Output the (x, y) coordinate of the center of the cell containing the given text.  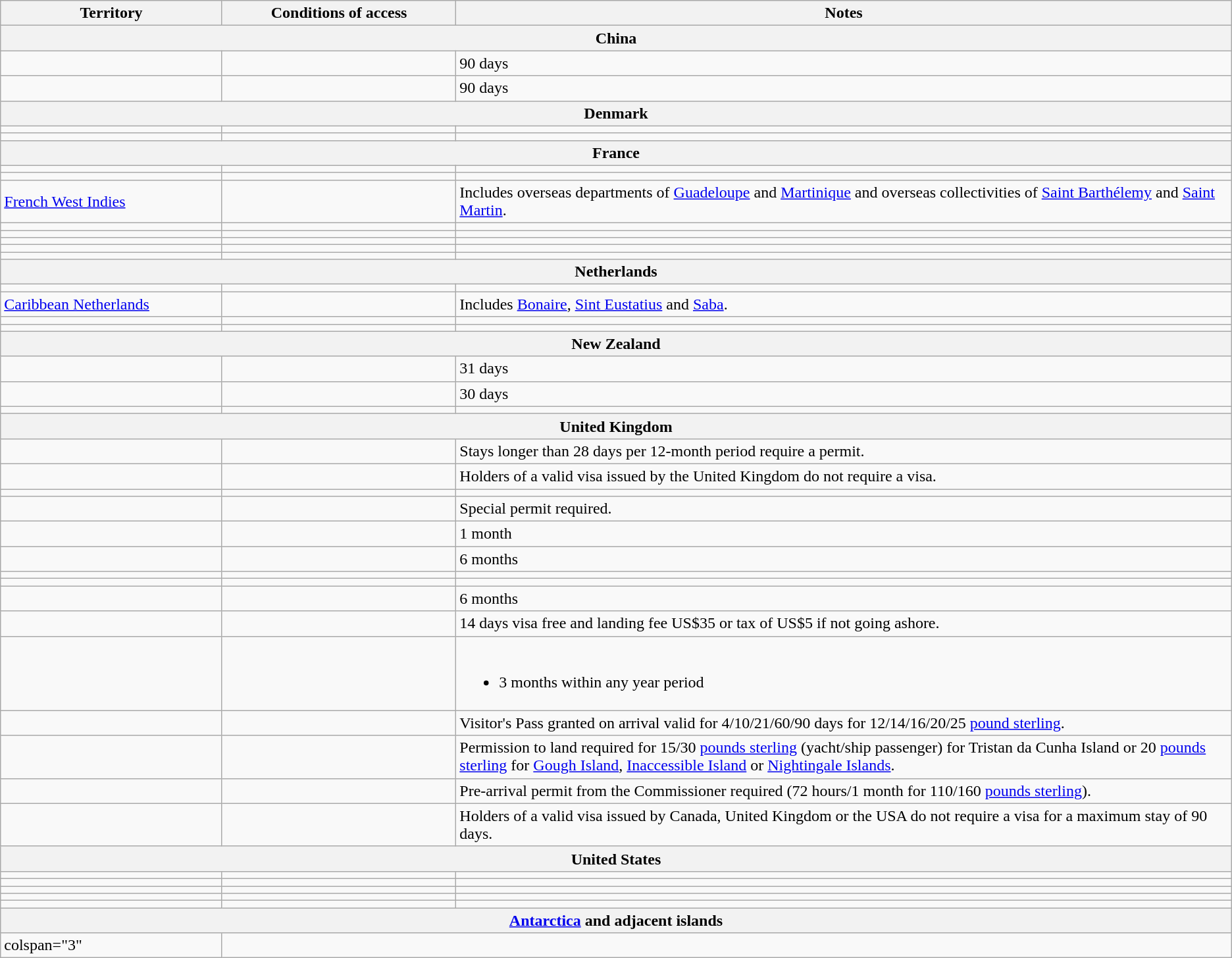
Visitor's Pass granted on arrival valid for 4/10/21/60/90 days for 12/14/16/20/25 pound sterling. (844, 723)
Includes overseas departments of Guadeloupe and Martinique and overseas collectivities of Saint Barthélemy and Saint Martin. (844, 201)
Territory (112, 13)
30 days (844, 394)
Holders of a valid visa issued by the United Kingdom do not require a visa. (844, 476)
Caribbean Netherlands (112, 304)
Antarctica and adjacent islands (616, 920)
United Kingdom (616, 426)
Special permit required. (844, 509)
Stays longer than 28 days per 12-month period require a permit. (844, 451)
France (616, 153)
Holders of a valid visa issued by Canada, United Kingdom or the USA do not require a visa for a maximum stay of 90 days. (844, 824)
French West Indies (112, 201)
United States (616, 859)
Notes (844, 13)
China (616, 38)
Includes Bonaire, Sint Eustatius and Saba. (844, 304)
Netherlands (616, 272)
Conditions of access (338, 13)
Pre-arrival permit from the Commissioner required (72 hours/1 month for 110/160 pounds sterling). (844, 791)
Denmark (616, 113)
1 month (844, 534)
14 days visa free and landing fee US$35 or tax of US$5 if not going ashore. (844, 624)
colspan="3" (112, 945)
31 days (844, 369)
3 months within any year period (844, 673)
New Zealand (616, 344)
